Output the (x, y) coordinate of the center of the cell containing the given text.  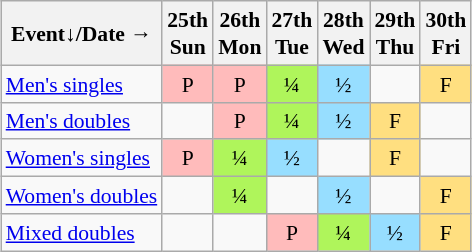
26thMon (240, 33)
Women's singles (82, 158)
Women's doubles (82, 194)
Mixed doubles (82, 232)
Men's doubles (82, 120)
Event↓/Date → (82, 33)
29thThu (396, 33)
30thFri (446, 33)
28thWed (343, 33)
Men's singles (82, 84)
27thTue (292, 33)
25thSun (188, 33)
